Return the (X, Y) coordinate for the center point of the cell that contains the specified text.  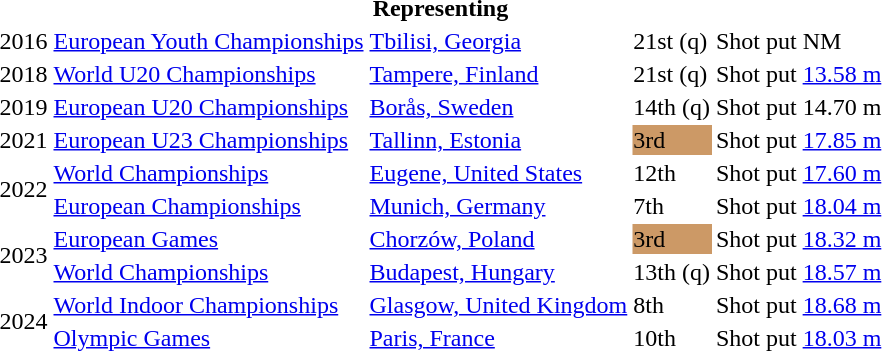
European Championships (208, 206)
Borås, Sweden (498, 107)
European Games (208, 239)
14th (q) (672, 107)
Eugene, United States (498, 173)
European U20 Championships (208, 107)
7th (672, 206)
World U20 Championships (208, 74)
12th (672, 173)
Munich, Germany (498, 206)
European Youth Championships (208, 41)
Tbilisi, Georgia (498, 41)
Chorzów, Poland (498, 239)
Tampere, Finland (498, 74)
Budapest, Hungary (498, 272)
Glasgow, United Kingdom (498, 305)
8th (672, 305)
European U23 Championships (208, 140)
Tallinn, Estonia (498, 140)
13th (q) (672, 272)
World Indoor Championships (208, 305)
